Pinpoint the cell where the given text exists, returning its [x, y] midpoint coordinate. 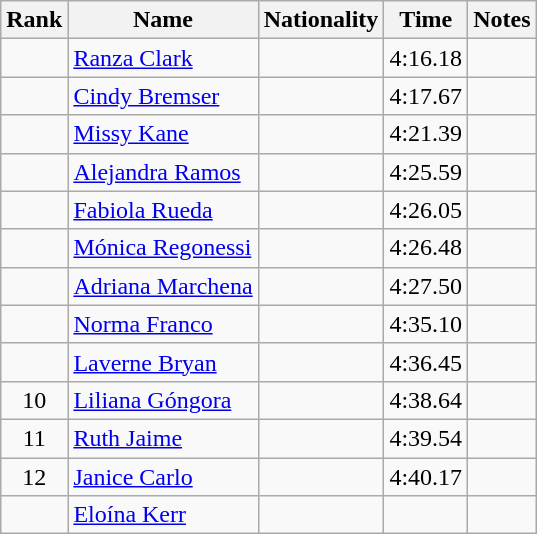
4:16.18 [426, 58]
4:21.39 [426, 134]
Time [426, 20]
4:39.54 [426, 438]
Janice Carlo [163, 477]
11 [34, 438]
4:35.10 [426, 324]
Ranza Clark [163, 58]
Ruth Jaime [163, 438]
4:25.59 [426, 172]
4:26.48 [426, 248]
Eloína Kerr [163, 515]
12 [34, 477]
4:26.05 [426, 210]
Fabiola Rueda [163, 210]
4:27.50 [426, 286]
Mónica Regonessi [163, 248]
Alejandra Ramos [163, 172]
4:36.45 [426, 362]
Name [163, 20]
Rank [34, 20]
Adriana Marchena [163, 286]
Missy Kane [163, 134]
Cindy Bremser [163, 96]
4:40.17 [426, 477]
Notes [502, 20]
4:38.64 [426, 400]
Norma Franco [163, 324]
Laverne Bryan [163, 362]
4:17.67 [426, 96]
10 [34, 400]
Liliana Góngora [163, 400]
Nationality [321, 20]
